Return (x, y) of the center of cell containing provided text 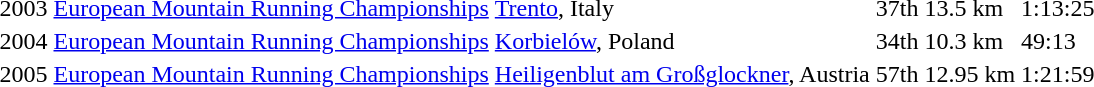
European Mountain Running Championships (271, 41)
34th (897, 41)
10.3 km (970, 41)
Korbielów, Poland (682, 41)
